Pinpoint the cell where the given text exists, returning its [x, y] midpoint coordinate. 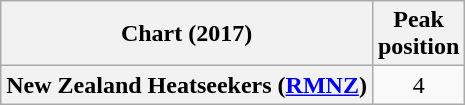
Chart (2017) [187, 34]
New Zealand Heatseekers (RMNZ) [187, 85]
Peakposition [418, 34]
4 [418, 85]
